Extract the (x, y) coordinate from the center of the cell holding the provided text.  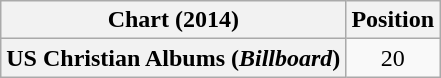
20 (393, 58)
Chart (2014) (174, 20)
US Christian Albums (Billboard) (174, 58)
Position (393, 20)
